Output the [x, y] coordinate of the center of the cell containing the given text.  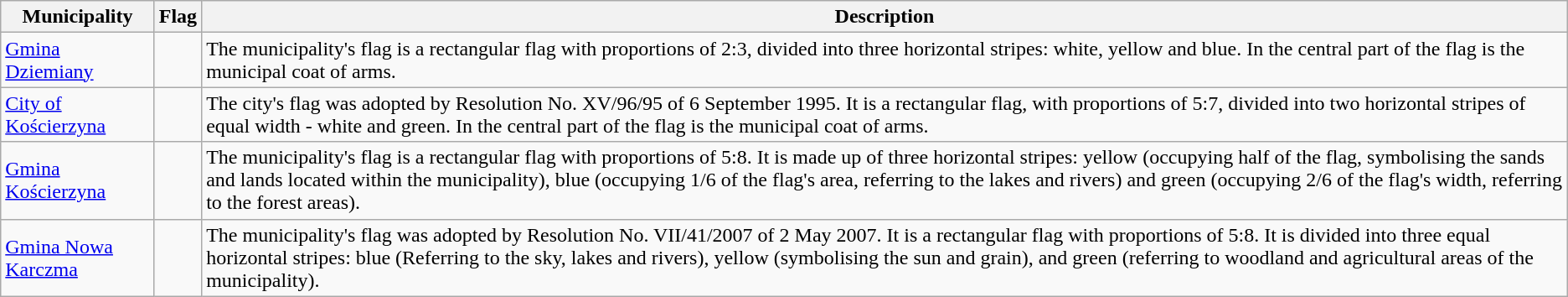
City of Kościerzyna [77, 114]
Gmina Kościerzyna [77, 180]
Municipality [77, 17]
Gmina Nowa Karczma [77, 258]
Flag [178, 17]
Description [885, 17]
Gmina Dziemiany [77, 60]
